Detect which cell encompasses the target text, then output its [x, y] center coordinate. 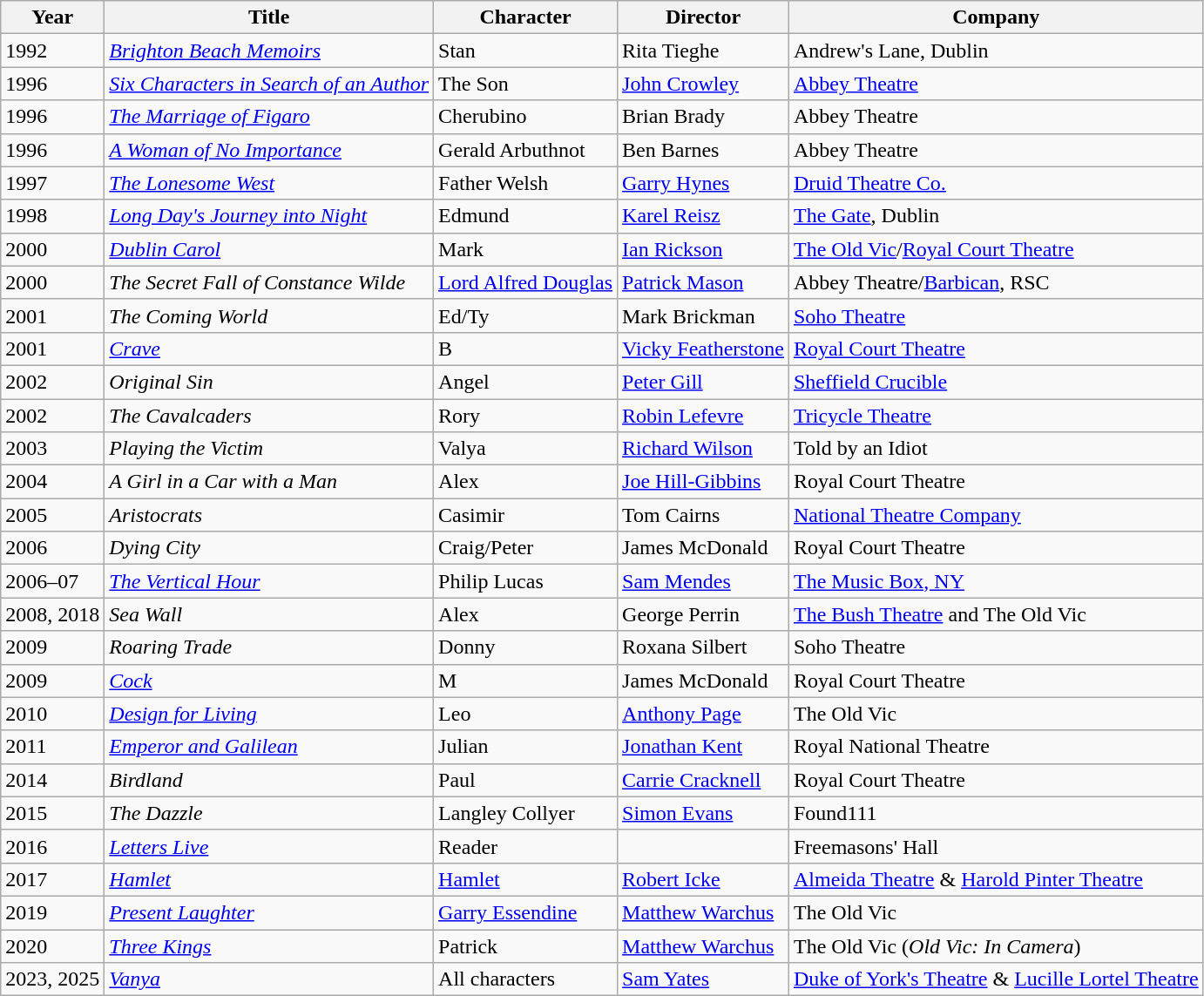
2008, 2018 [52, 614]
Jonathan Kent [704, 747]
Brighton Beach Memoirs [269, 51]
Royal National Theatre [996, 747]
Crave [269, 349]
2017 [52, 879]
Brian Brady [704, 117]
Vanya [269, 979]
Richard Wilson [704, 449]
Robin Lefevre [704, 416]
The Lonesome West [269, 183]
Year [52, 17]
Angel [526, 382]
Mark [526, 249]
The Music Box, NY [996, 581]
Freemasons' Hall [996, 846]
The Son [526, 84]
2005 [52, 515]
The Coming World [269, 315]
Simon Evans [704, 813]
Cherubino [526, 117]
Joe Hill-Gibbins [704, 482]
Druid Theatre Co. [996, 183]
1992 [52, 51]
The Old Vic (Old Vic: In Camera) [996, 945]
Patrick [526, 945]
Present Laughter [269, 912]
The Gate, Dublin [996, 216]
A Woman of No Importance [269, 150]
Told by an Idiot [996, 449]
Six Characters in Search of an Author [269, 84]
Company [996, 17]
2004 [52, 482]
Reader [526, 846]
Peter Gill [704, 382]
Vicky Featherstone [704, 349]
Donny [526, 647]
Dublin Carol [269, 249]
Sam Yates [704, 979]
Rory [526, 416]
2006 [52, 548]
The Cavalcaders [269, 416]
2019 [52, 912]
John Crowley [704, 84]
Original Sin [269, 382]
Leo [526, 714]
Found111 [996, 813]
Ed/Ty [526, 315]
George Perrin [704, 614]
Duke of York's Theatre & Lucille Lortel Theatre [996, 979]
The Vertical Hour [269, 581]
Langley Collyer [526, 813]
Cock [269, 681]
Edmund [526, 216]
Almeida Theatre & Harold Pinter Theatre [996, 879]
Casimir [526, 515]
2015 [52, 813]
Garry Hynes [704, 183]
2016 [52, 846]
Philip Lucas [526, 581]
Roaring Trade [269, 647]
Three Kings [269, 945]
Father Welsh [526, 183]
The Bush Theatre and The Old Vic [996, 614]
Karel Reisz [704, 216]
Craig/Peter [526, 548]
Julian [526, 747]
All characters [526, 979]
Valya [526, 449]
M [526, 681]
1998 [52, 216]
Sam Mendes [704, 581]
The Marriage of Figaro [269, 117]
Rita Tieghe [704, 51]
The Dazzle [269, 813]
B [526, 349]
2010 [52, 714]
Birdland [269, 780]
1997 [52, 183]
Tricycle Theatre [996, 416]
2020 [52, 945]
2003 [52, 449]
Gerald Arbuthnot [526, 150]
2014 [52, 780]
Long Day's Journey into Night [269, 216]
The Old Vic/Royal Court Theatre [996, 249]
Abbey Theatre/Barbican, RSC [996, 282]
Emperor and Galilean [269, 747]
Letters Live [269, 846]
Sea Wall [269, 614]
National Theatre Company [996, 515]
Lord Alfred Douglas [526, 282]
Dying City [269, 548]
Title [269, 17]
Ian Rickson [704, 249]
The Secret Fall of Constance Wilde [269, 282]
2006–07 [52, 581]
Ben Barnes [704, 150]
Anthony Page [704, 714]
Director [704, 17]
Sheffield Crucible [996, 382]
Patrick Mason [704, 282]
Design for Living [269, 714]
Carrie Cracknell [704, 780]
2023, 2025 [52, 979]
Garry Essendine [526, 912]
A Girl in a Car with a Man [269, 482]
Paul [526, 780]
Robert Icke [704, 879]
Tom Cairns [704, 515]
Andrew's Lane, Dublin [996, 51]
Playing the Victim [269, 449]
Stan [526, 51]
Roxana Silbert [704, 647]
Aristocrats [269, 515]
Character [526, 17]
2011 [52, 747]
Mark Brickman [704, 315]
